Capture the cell that displays the provided text and extract its (X, Y) central coordinate. 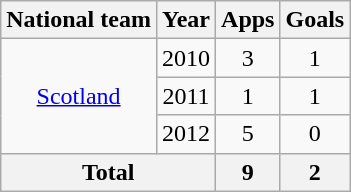
Year (186, 20)
2 (315, 172)
Goals (315, 20)
2010 (186, 58)
2012 (186, 134)
9 (248, 172)
2011 (186, 96)
3 (248, 58)
National team (79, 20)
Apps (248, 20)
0 (315, 134)
Scotland (79, 96)
Total (108, 172)
5 (248, 134)
